Locate the cell with the specified text and output its [x, y] center coordinate. 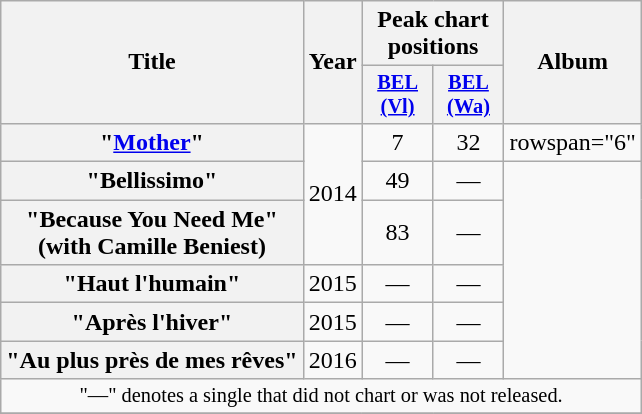
BEL (Wa) [468, 95]
"Au plus près de mes rêves" [152, 360]
"—" denotes a single that did not chart or was not released. [322, 396]
BEL (Vl) [398, 95]
49 [398, 181]
Peak chart positions [433, 34]
7 [398, 142]
83 [398, 232]
rowspan="6" [573, 142]
Year [332, 62]
"Bellissimo" [152, 181]
"Haut l'humain" [152, 284]
Album [573, 62]
2016 [332, 360]
"Après l'hiver" [152, 322]
"Because You Need Me"(with Camille Beniest) [152, 232]
32 [468, 142]
"Mother" [152, 142]
Title [152, 62]
2014 [332, 194]
